Pinpoint the cell where the given text exists, returning its [x, y] midpoint coordinate. 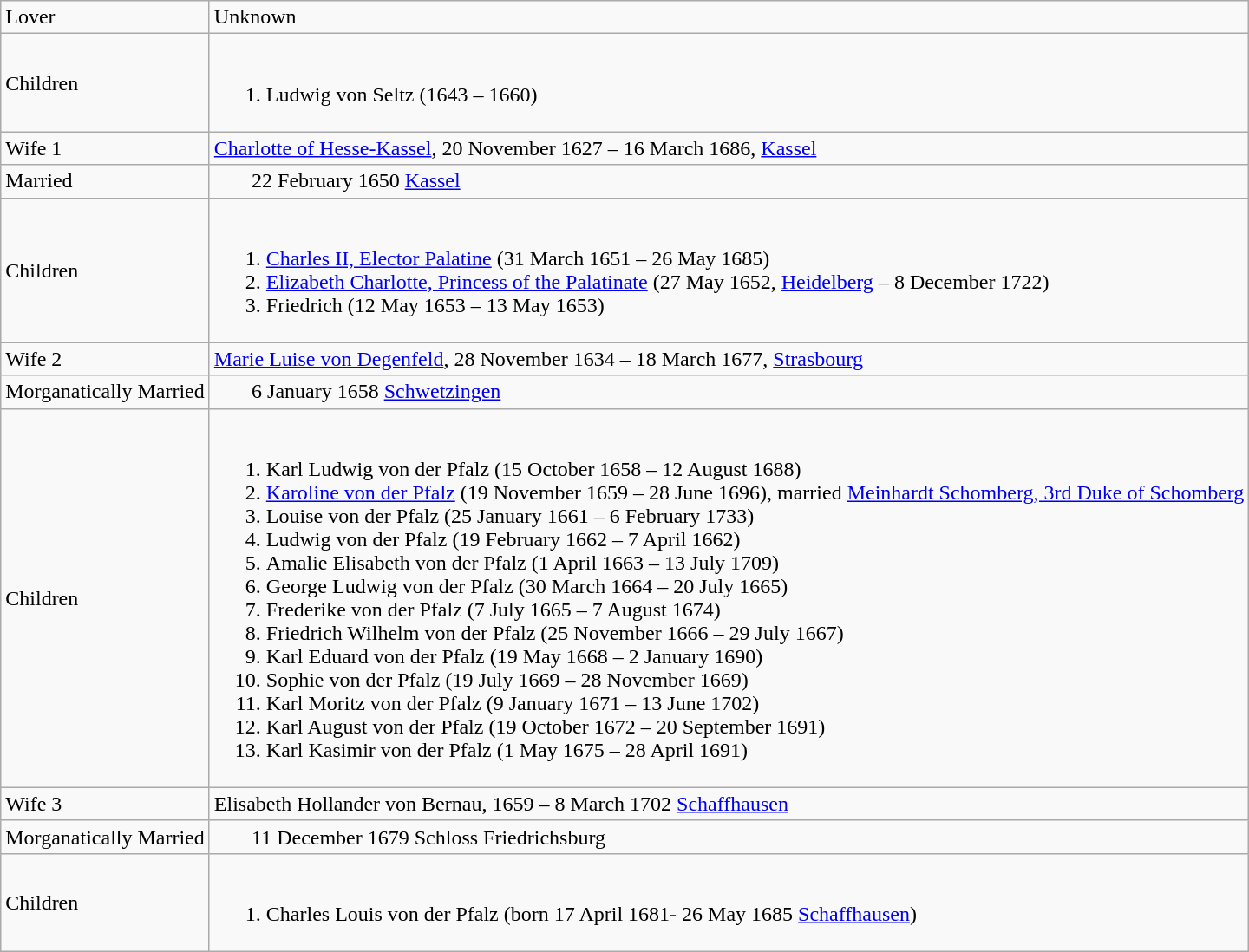
Wife 1 [106, 148]
Wife 3 [106, 804]
22 February 1650 Kassel [729, 181]
Married [106, 181]
Lover [106, 17]
Wife 2 [106, 359]
11 December 1679 Schloss Friedrichsburg [729, 837]
Unknown [729, 17]
Charlotte of Hesse-Kassel, 20 November 1627 – 16 March 1686, Kassel [729, 148]
Charles Louis von der Pfalz (born 17 April 1681- 26 May 1685 Schaffhausen) [729, 902]
Ludwig von Seltz (1643 – 1660) [729, 83]
Marie Luise von Degenfeld, 28 November 1634 – 18 March 1677, Strasbourg [729, 359]
6 January 1658 Schwetzingen [729, 392]
Elisabeth Hollander von Bernau, 1659 – 8 March 1702 Schaffhausen [729, 804]
